Output the [x, y] coordinate of the center of the cell containing the given text.  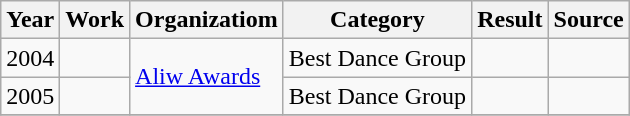
Work [95, 20]
Year [30, 20]
Source [588, 20]
2005 [30, 96]
2004 [30, 58]
Result [510, 20]
Aliw Awards [207, 77]
Category [377, 20]
Organizatiom [207, 20]
